Output the (X, Y) coordinate of the center of the cell containing the given text.  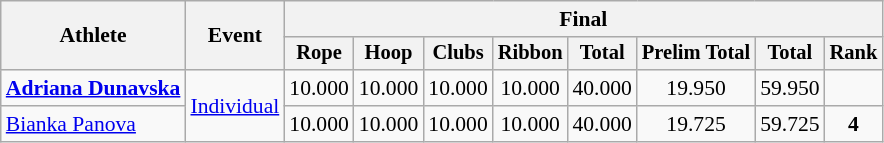
Final (583, 19)
19.725 (696, 124)
4 (854, 124)
Clubs (458, 54)
Ribbon (530, 54)
Individual (234, 106)
Rank (854, 54)
Adriana Dunavska (94, 88)
Prelim Total (696, 54)
Event (234, 36)
Hoop (388, 54)
Rope (318, 54)
59.725 (790, 124)
59.950 (790, 88)
Bianka Panova (94, 124)
Athlete (94, 36)
19.950 (696, 88)
